Find where the given text appears and provide that cell's center as (x, y) coordinate. 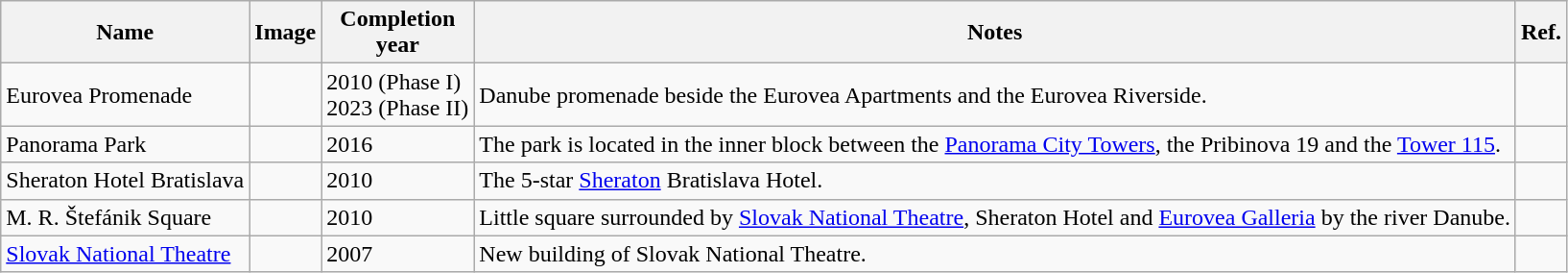
Name (125, 33)
New building of Slovak National Theatre. (995, 254)
2007 (397, 254)
Danube promenade beside the Eurovea Apartments and the Eurovea Riverside. (995, 94)
Eurovea Promenade (125, 94)
Slovak National Theatre (125, 254)
The 5-star Sheraton Bratislava Hotel. (995, 181)
Notes (995, 33)
Completionyear (397, 33)
Panorama Park (125, 144)
2016 (397, 144)
M. R. Štefánik Square (125, 217)
Image (286, 33)
Ref. (1541, 33)
2010 (Phase I)2023 (Phase II) (397, 94)
The park is located in the inner block between the Panorama City Towers, the Pribinova 19 and the Tower 115. (995, 144)
Sheraton Hotel Bratislava (125, 181)
Little square surrounded by Slovak National Theatre, Sheraton Hotel and Eurovea Galleria by the river Danube. (995, 217)
